From the cell containing the given text, extract its center point as [x, y] coordinate. 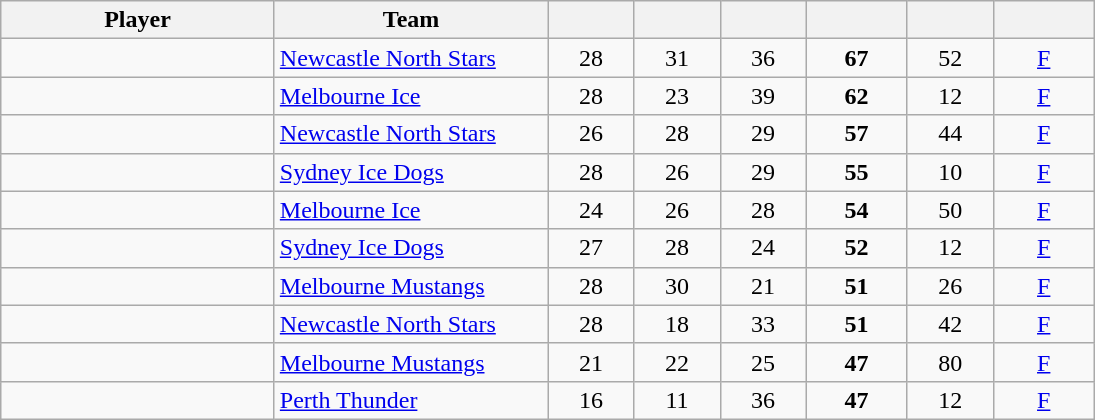
25 [763, 362]
23 [677, 96]
10 [950, 172]
33 [763, 324]
11 [677, 400]
62 [856, 96]
16 [591, 400]
Team [411, 20]
80 [950, 362]
18 [677, 324]
50 [950, 210]
42 [950, 324]
57 [856, 134]
44 [950, 134]
67 [856, 58]
39 [763, 96]
54 [856, 210]
27 [591, 248]
22 [677, 362]
31 [677, 58]
Player [138, 20]
Perth Thunder [411, 400]
55 [856, 172]
30 [677, 286]
